Locate the cell with the specified text and output its (X, Y) center coordinate. 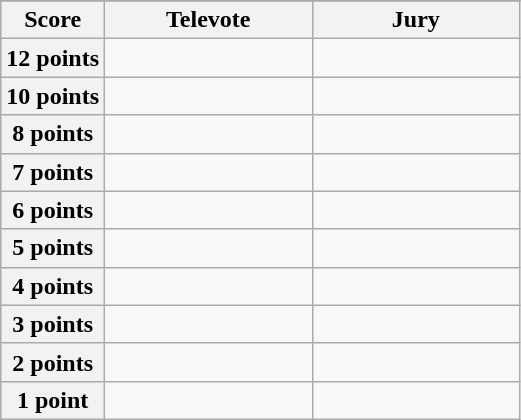
5 points (53, 248)
2 points (53, 362)
Score (53, 20)
10 points (53, 96)
Jury (416, 20)
8 points (53, 134)
4 points (53, 286)
1 point (53, 400)
3 points (53, 324)
6 points (53, 210)
Televote (209, 20)
7 points (53, 172)
12 points (53, 58)
